Search for the cell housing the specified text and yield its (x, y) center coordinate. 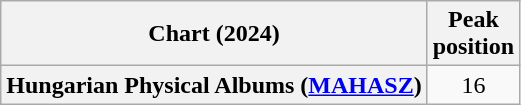
Chart (2024) (214, 34)
Peakposition (473, 34)
Hungarian Physical Albums (MAHASZ) (214, 85)
16 (473, 85)
